Locate the cell with the specified text and output its (x, y) center coordinate. 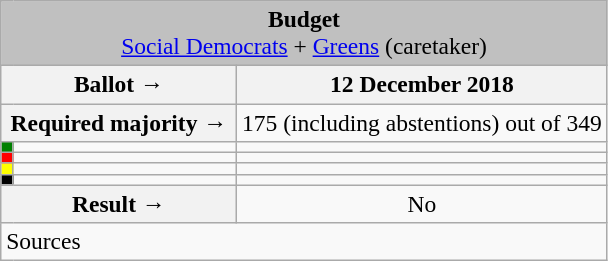
Ballot → (119, 84)
BudgetSocial Democrats + Greens (caretaker) (304, 32)
12 December 2018 (422, 84)
Result → (119, 204)
No (422, 204)
175 (including abstentions) out of 349 (422, 122)
Required majority → (119, 122)
Sources (304, 241)
